Locate the cell with the specified text and output its [X, Y] center coordinate. 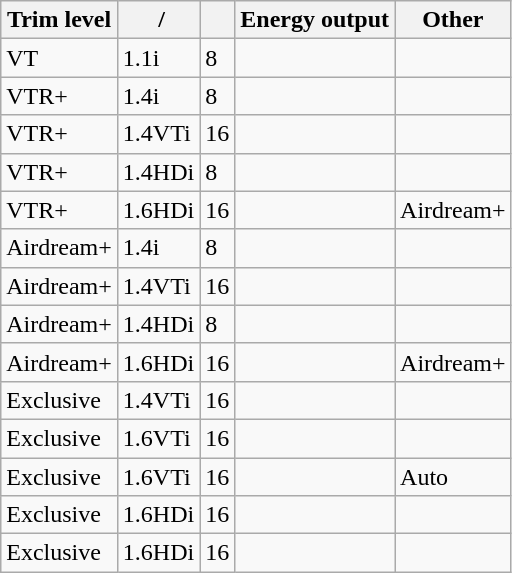
Energy output [315, 20]
1.1i [158, 58]
/ [158, 20]
VT [60, 58]
Trim level [60, 20]
Other [454, 20]
Auto [454, 477]
